Capture the cell that displays the provided text and extract its (x, y) central coordinate. 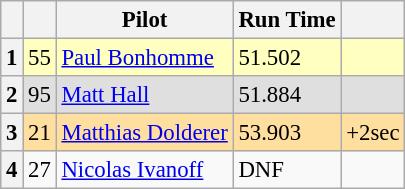
27 (40, 170)
95 (40, 95)
+2sec (373, 133)
Nicolas Ivanoff (144, 170)
53.903 (287, 133)
21 (40, 133)
51.884 (287, 95)
DNF (287, 170)
51.502 (287, 58)
55 (40, 58)
3 (12, 133)
2 (12, 95)
Pilot (144, 20)
Paul Bonhomme (144, 58)
1 (12, 58)
Run Time (287, 20)
Matthias Dolderer (144, 133)
Matt Hall (144, 95)
4 (12, 170)
